Search for the cell housing the specified text and yield its (x, y) center coordinate. 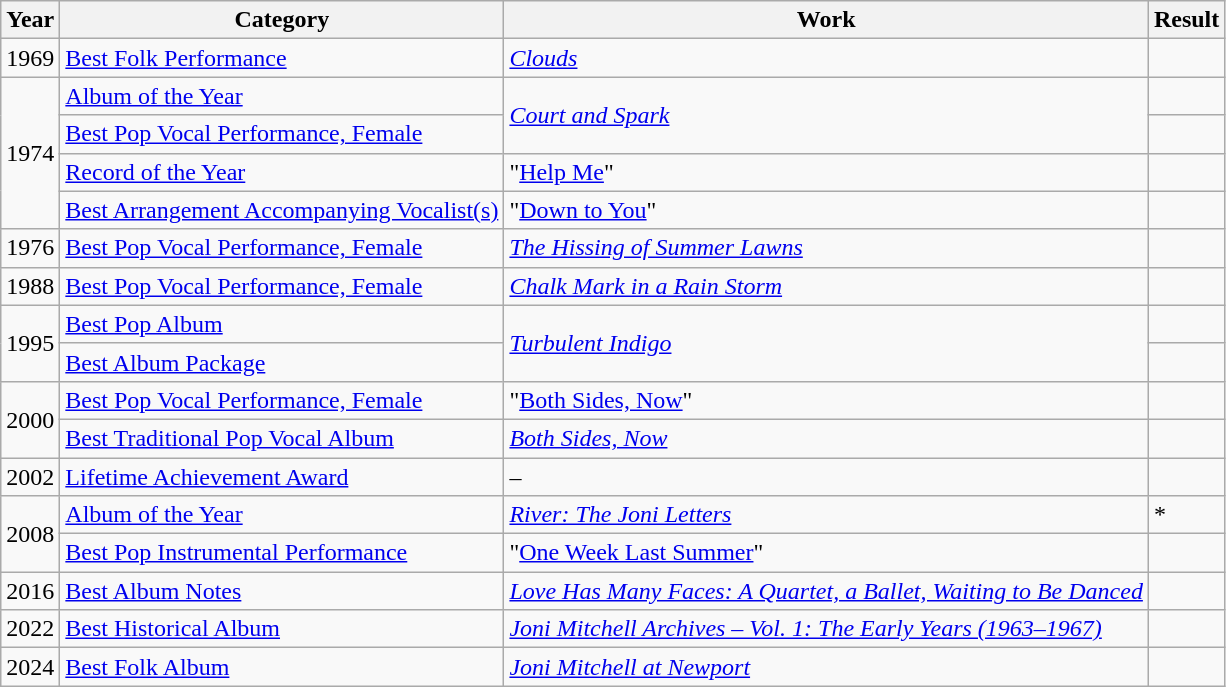
Love Has Many Faces: A Quartet, a Ballet, Waiting to Be Danced (826, 591)
The Hissing of Summer Lawns (826, 248)
Court and Spark (826, 115)
1974 (30, 153)
2008 (30, 534)
Best Pop Instrumental Performance (282, 553)
Work (826, 20)
– (826, 477)
Joni Mitchell Archives – Vol. 1: The Early Years (1963–1967) (826, 629)
Best Traditional Pop Vocal Album (282, 438)
Joni Mitchell at Newport (826, 667)
Both Sides, Now (826, 438)
River: The Joni Letters (826, 515)
Best Arrangement Accompanying Vocalist(s) (282, 210)
2016 (30, 591)
2000 (30, 419)
"Help Me" (826, 172)
* (1186, 515)
Turbulent Indigo (826, 343)
"Both Sides, Now" (826, 400)
Category (282, 20)
Lifetime Achievement Award (282, 477)
Best Folk Performance (282, 58)
1969 (30, 58)
2024 (30, 667)
Best Album Notes (282, 591)
1988 (30, 286)
Best Folk Album (282, 667)
2022 (30, 629)
1976 (30, 248)
Best Pop Album (282, 324)
Record of the Year (282, 172)
Clouds (826, 58)
Best Album Package (282, 362)
Result (1186, 20)
1995 (30, 343)
Best Historical Album (282, 629)
"One Week Last Summer" (826, 553)
"Down to You" (826, 210)
Chalk Mark in a Rain Storm (826, 286)
Year (30, 20)
2002 (30, 477)
